Extract the [X, Y] coordinate from the center of the cell holding the provided text.  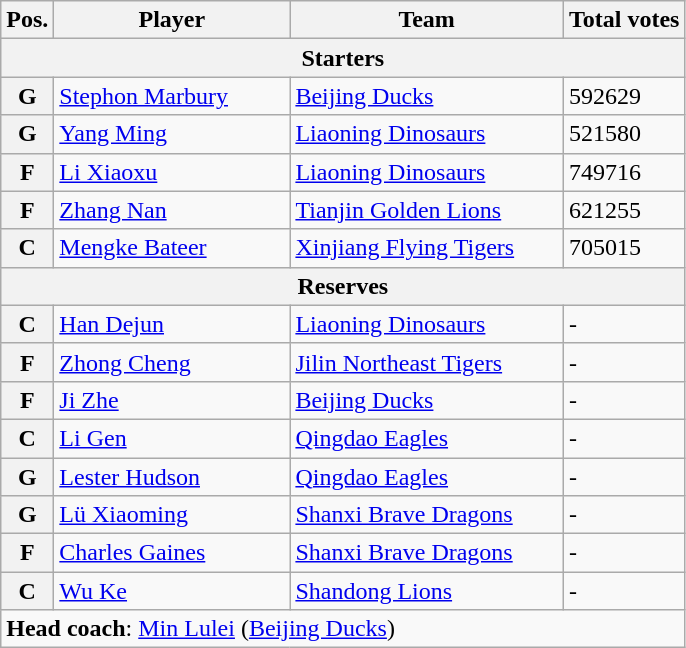
Tianjin Golden Lions [427, 210]
Charles Gaines [172, 553]
Wu Ke [172, 591]
Lü Xiaoming [172, 515]
Starters [343, 58]
Yang Ming [172, 134]
Xinjiang Flying Tigers [427, 248]
Head coach: Min Lulei (Beijing Ducks) [343, 629]
749716 [624, 172]
Reserves [343, 286]
592629 [624, 96]
Li Xiaoxu [172, 172]
Ji Zhe [172, 400]
Jilin Northeast Tigers [427, 362]
Pos. [28, 20]
Zhong Cheng [172, 362]
Lester Hudson [172, 477]
Han Dejun [172, 324]
621255 [624, 210]
Total votes [624, 20]
Zhang Nan [172, 210]
Team [427, 20]
Shandong Lions [427, 591]
Li Gen [172, 438]
521580 [624, 134]
Player [172, 20]
Mengke Bateer [172, 248]
Stephon Marbury [172, 96]
705015 [624, 248]
